Extract the [x, y] coordinate from the center of the cell holding the provided text.  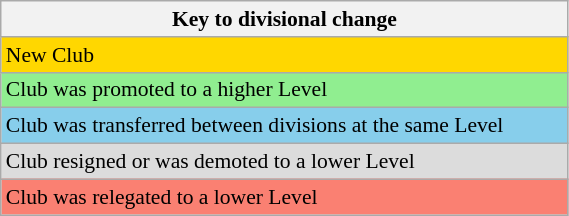
Club resigned or was demoted to a lower Level [284, 162]
Key to divisional change [284, 19]
New Club [284, 55]
Club was relegated to a lower Level [284, 197]
Club was promoted to a higher Level [284, 90]
Club was transferred between divisions at the same Level [284, 126]
